For the text-containing cell, return its midpoint in (x, y) coordinate format. 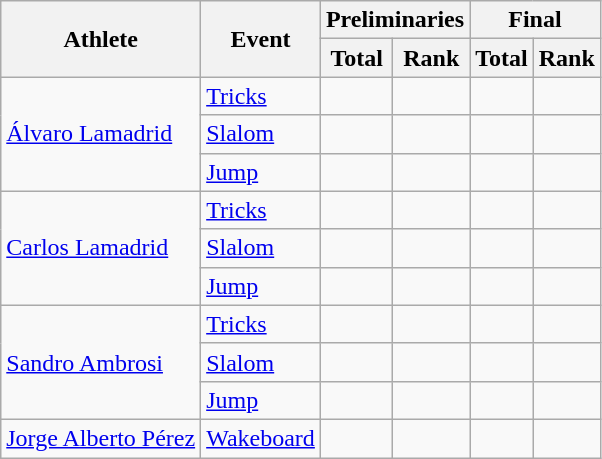
Sandro Ambrosi (101, 362)
Jorge Alberto Pérez (101, 438)
Preliminaries (394, 20)
Athlete (101, 39)
Álvaro Lamadrid (101, 134)
Event (261, 39)
Wakeboard (261, 438)
Final (536, 20)
Carlos Lamadrid (101, 248)
